Scan for the cell matching the given text and deliver its [X, Y] coordinate at center. 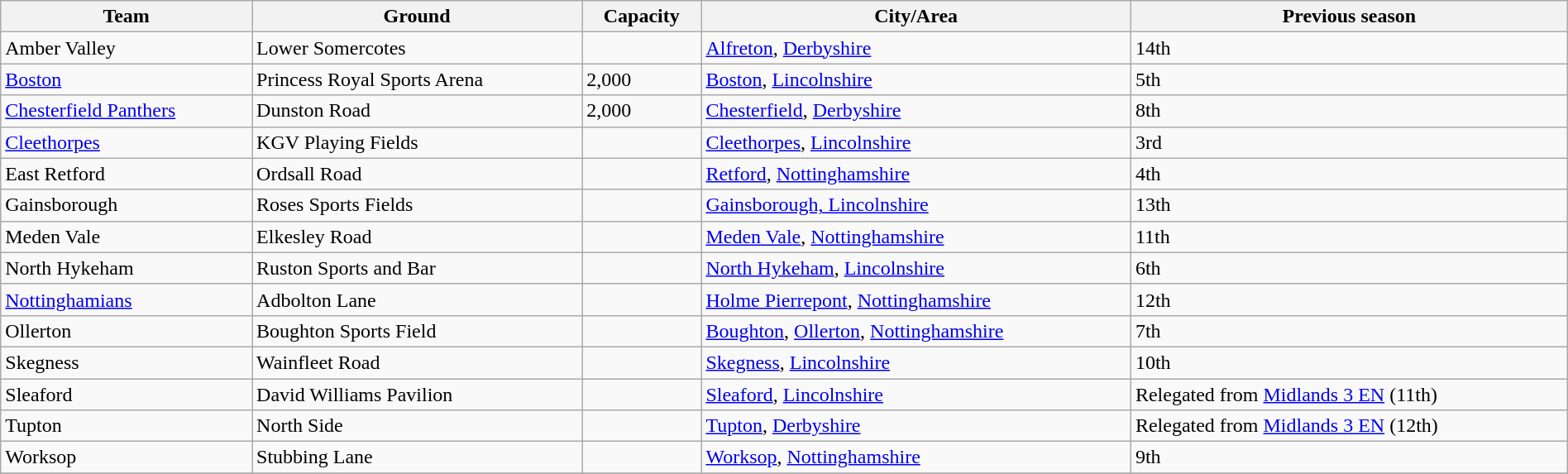
Gainsborough, Lincolnshire [916, 205]
12th [1349, 299]
Team [127, 17]
Gainsborough [127, 205]
Adbolton Lane [417, 299]
Capacity [642, 17]
Wainfleet Road [417, 362]
Amber Valley [127, 48]
Sleaford [127, 395]
5th [1349, 79]
North Hykeham [127, 268]
4th [1349, 174]
North Hykeham, Lincolnshire [916, 268]
East Retford [127, 174]
Previous season [1349, 17]
Skegness, Lincolnshire [916, 362]
Lower Somercotes [417, 48]
Chesterfield Panthers [127, 111]
Elkesley Road [417, 237]
3rd [1349, 142]
13th [1349, 205]
14th [1349, 48]
Meden Vale, Nottinghamshire [916, 237]
Ordsall Road [417, 174]
Princess Royal Sports Arena [417, 79]
6th [1349, 268]
Ollerton [127, 331]
North Side [417, 426]
Boston, Lincolnshire [916, 79]
KGV Playing Fields [417, 142]
8th [1349, 111]
Dunston Road [417, 111]
Roses Sports Fields [417, 205]
Retford, Nottinghamshire [916, 174]
10th [1349, 362]
Ruston Sports and Bar [417, 268]
Boughton, Ollerton, Nottinghamshire [916, 331]
Relegated from Midlands 3 EN (11th) [1349, 395]
Skegness [127, 362]
9th [1349, 457]
Tupton [127, 426]
11th [1349, 237]
Boston [127, 79]
Nottinghamians [127, 299]
Cleethorpes, Lincolnshire [916, 142]
Stubbing Lane [417, 457]
Worksop [127, 457]
Boughton Sports Field [417, 331]
Holme Pierrepont, Nottinghamshire [916, 299]
City/Area [916, 17]
Chesterfield, Derbyshire [916, 111]
Meden Vale [127, 237]
David Williams Pavilion [417, 395]
Worksop, Nottinghamshire [916, 457]
Cleethorpes [127, 142]
Alfreton, Derbyshire [916, 48]
7th [1349, 331]
Tupton, Derbyshire [916, 426]
Ground [417, 17]
Sleaford, Lincolnshire [916, 395]
Relegated from Midlands 3 EN (12th) [1349, 426]
